From the cell containing the given text, extract its center point as (x, y) coordinate. 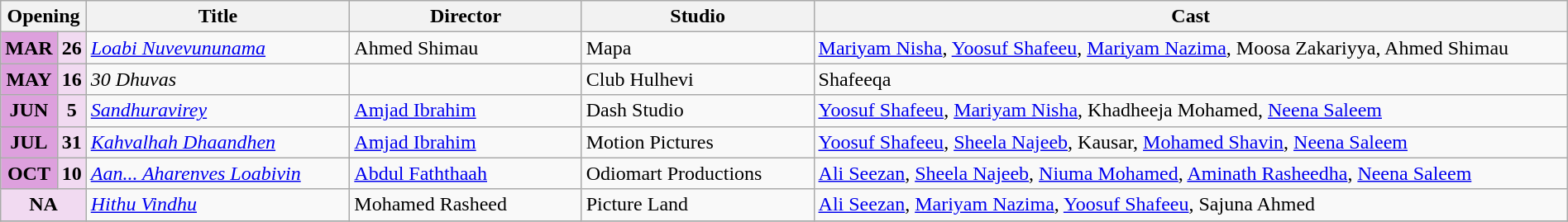
16 (71, 79)
Mariyam Nisha, Yoosuf Shafeeu, Mariyam Nazima, Moosa Zakariyya, Ahmed Shimau (1191, 48)
Studio (698, 17)
Kahvalhah Dhaandhen (218, 142)
Opening (43, 17)
Loabi Nuvevununama (218, 48)
MAR (29, 48)
NA (43, 205)
Mohamed Rasheed (466, 205)
Dash Studio (698, 111)
26 (71, 48)
5 (71, 111)
Picture Land (698, 205)
30 Dhuvas (218, 79)
Director (466, 17)
Hithu Vindhu (218, 205)
Shafeeqa (1191, 79)
31 (71, 142)
Odiomart Productions (698, 173)
Mapa (698, 48)
JUL (29, 142)
Motion Pictures (698, 142)
Abdul Faththaah (466, 173)
Ali Seezan, Sheela Najeeb, Niuma Mohamed, Aminath Rasheedha, Neena Saleem (1191, 173)
Cast (1191, 17)
Ahmed Shimau (466, 48)
Aan... Aharenves Loabivin (218, 173)
Sandhuravirey (218, 111)
JUN (29, 111)
Yoosuf Shafeeu, Mariyam Nisha, Khadheeja Mohamed, Neena Saleem (1191, 111)
Ali Seezan, Mariyam Nazima, Yoosuf Shafeeu, Sajuna Ahmed (1191, 205)
10 (71, 173)
Yoosuf Shafeeu, Sheela Najeeb, Kausar, Mohamed Shavin, Neena Saleem (1191, 142)
OCT (29, 173)
MAY (29, 79)
Title (218, 17)
Club Hulhevi (698, 79)
